Return (X, Y) of the center of cell containing provided text 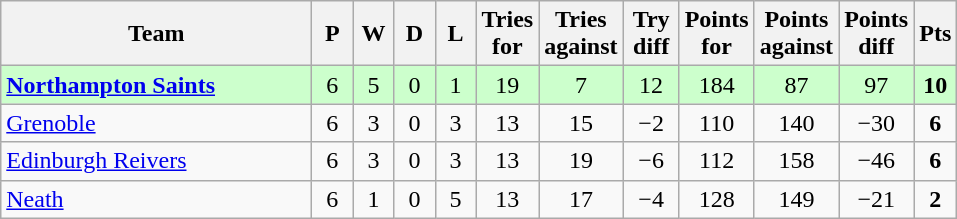
L (456, 34)
Northampton Saints (156, 85)
Points against (796, 34)
12 (651, 85)
Pts (936, 34)
Tries for (508, 34)
97 (876, 85)
−30 (876, 123)
110 (716, 123)
7 (581, 85)
D (414, 34)
Try diff (651, 34)
−6 (651, 161)
Tries against (581, 34)
Points diff (876, 34)
−46 (876, 161)
Edinburgh Reivers (156, 161)
2 (936, 199)
87 (796, 85)
158 (796, 161)
112 (716, 161)
15 (581, 123)
149 (796, 199)
−2 (651, 123)
128 (716, 199)
−21 (876, 199)
Neath (156, 199)
P (332, 34)
140 (796, 123)
Team (156, 34)
10 (936, 85)
17 (581, 199)
Grenoble (156, 123)
184 (716, 85)
Points for (716, 34)
W (374, 34)
−4 (651, 199)
